Extract the (X, Y) coordinate from the center of the cell holding the provided text.  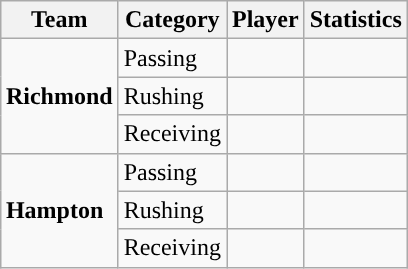
Hampton (59, 210)
Richmond (59, 96)
Player (265, 20)
Team (59, 20)
Statistics (356, 20)
Category (172, 20)
